Pinpoint the cell where the given text exists, returning its (X, Y) midpoint coordinate. 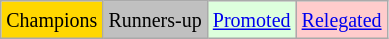
Champions (52, 20)
Relegated (342, 20)
Promoted (252, 20)
Runners-up (155, 20)
